Return [X, Y] of the center of cell containing provided text 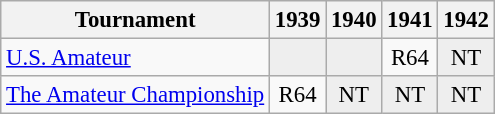
U.S. Amateur [136, 58]
1941 [410, 20]
1940 [354, 20]
The Amateur Championship [136, 95]
Tournament [136, 20]
1942 [466, 20]
1939 [298, 20]
